Capture the cell that displays the provided text and extract its [X, Y] central coordinate. 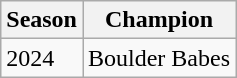
2024 [42, 58]
Season [42, 20]
Boulder Babes [158, 58]
Champion [158, 20]
